From the cell containing the given text, extract its center point as [X, Y] coordinate. 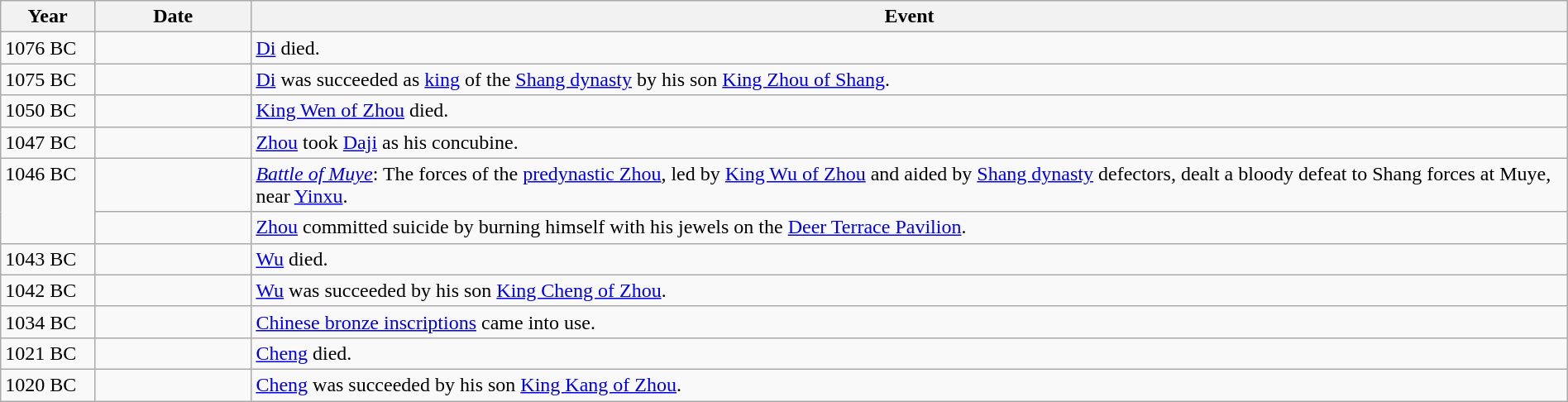
1021 BC [48, 353]
Wu died. [910, 259]
1050 BC [48, 111]
Event [910, 17]
1076 BC [48, 48]
Date [172, 17]
1043 BC [48, 259]
Di was succeeded as king of the Shang dynasty by his son King Zhou of Shang. [910, 79]
Cheng was succeeded by his son King Kang of Zhou. [910, 385]
1047 BC [48, 142]
Zhou committed suicide by burning himself with his jewels on the Deer Terrace Pavilion. [910, 227]
Zhou took Daji as his concubine. [910, 142]
1075 BC [48, 79]
1042 BC [48, 290]
Di died. [910, 48]
Year [48, 17]
1020 BC [48, 385]
Wu was succeeded by his son King Cheng of Zhou. [910, 290]
1034 BC [48, 322]
King Wen of Zhou died. [910, 111]
1046 BC [48, 200]
Cheng died. [910, 353]
Chinese bronze inscriptions came into use. [910, 322]
